Search for the cell housing the specified text and yield its (X, Y) center coordinate. 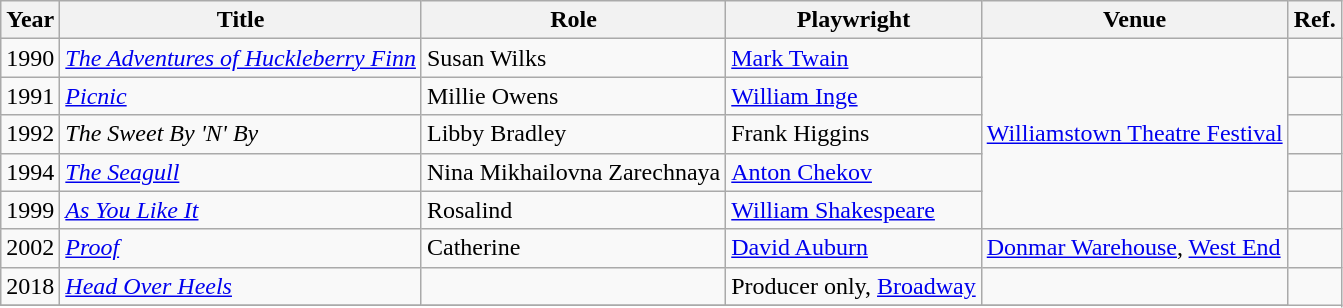
1999 (30, 210)
The Adventures of Huckleberry Finn (241, 58)
Nina Mikhailovna Zarechnaya (573, 172)
Libby Bradley (573, 134)
1994 (30, 172)
2002 (30, 248)
Catherine (573, 248)
William Inge (854, 96)
Producer only, Broadway (854, 286)
Rosalind (573, 210)
Susan Wilks (573, 58)
Anton Chekov (854, 172)
As You Like It (241, 210)
Mark Twain (854, 58)
David Auburn (854, 248)
William Shakespeare (854, 210)
2018 (30, 286)
Donmar Warehouse, West End (1134, 248)
Frank Higgins (854, 134)
Williamstown Theatre Festival (1134, 134)
Venue (1134, 20)
Picnic (241, 96)
Millie Owens (573, 96)
The Sweet By 'N' By (241, 134)
Role (573, 20)
Proof (241, 248)
1990 (30, 58)
Year (30, 20)
Head Over Heels (241, 286)
1992 (30, 134)
Playwright (854, 20)
Title (241, 20)
The Seagull (241, 172)
1991 (30, 96)
Ref. (1314, 20)
